Pinpoint the cell where the given text exists, returning its [x, y] midpoint coordinate. 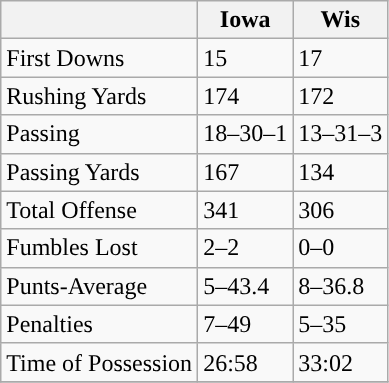
134 [340, 172]
Passing [100, 134]
8–36.8 [340, 286]
Time of Possession [100, 362]
Fumbles Lost [100, 248]
26:58 [246, 362]
Passing Yards [100, 172]
15 [246, 58]
Total Offense [100, 210]
Penalties [100, 324]
33:02 [340, 362]
13–31–3 [340, 134]
7–49 [246, 324]
306 [340, 210]
Wis [340, 20]
17 [340, 58]
18–30–1 [246, 134]
167 [246, 172]
174 [246, 96]
5–43.4 [246, 286]
2–2 [246, 248]
First Downs [100, 58]
0–0 [340, 248]
5–35 [340, 324]
Rushing Yards [100, 96]
Punts-Average [100, 286]
172 [340, 96]
Iowa [246, 20]
341 [246, 210]
